Return [x, y] of the center of cell containing provided text 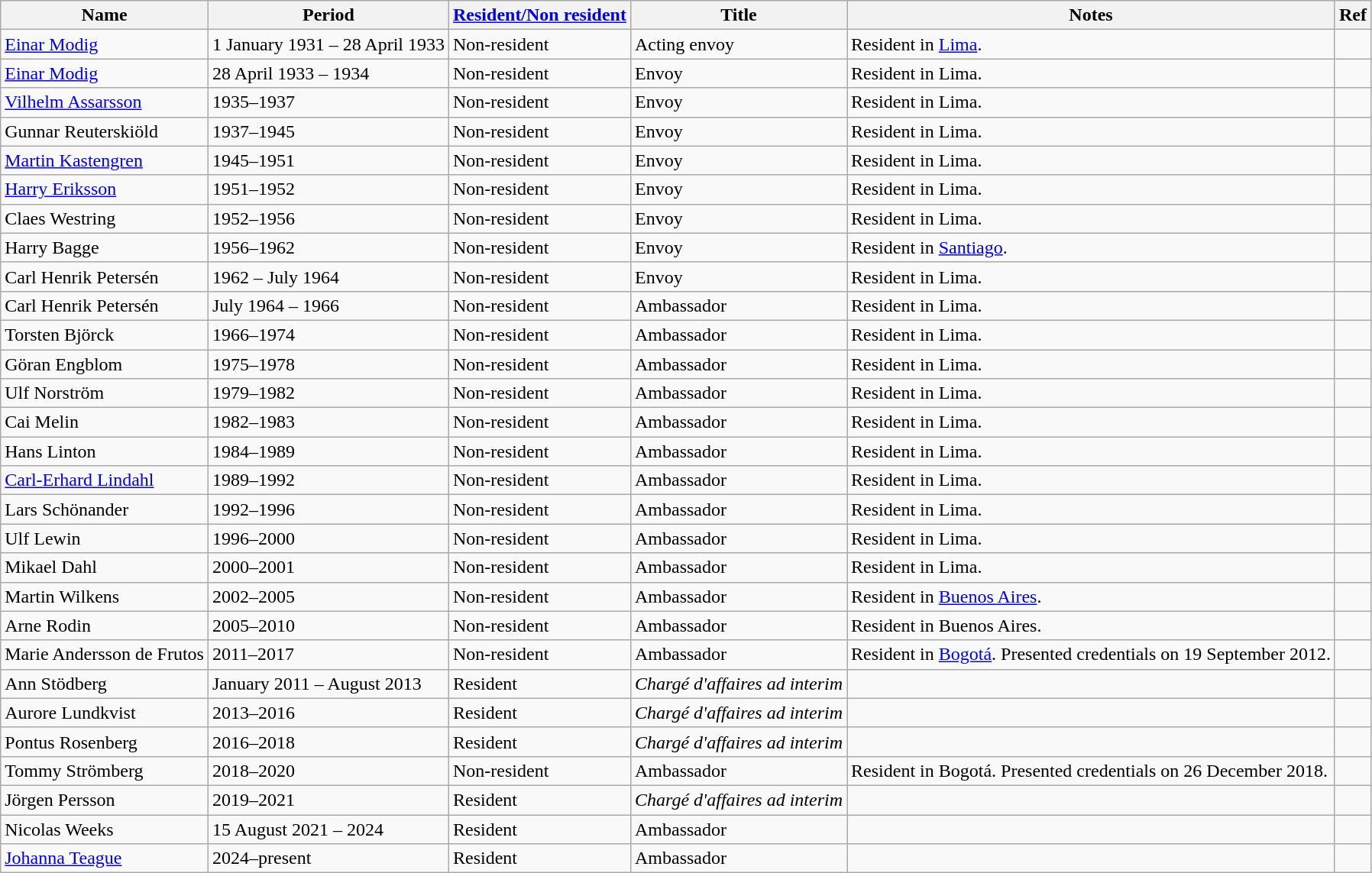
Cai Melin [105, 422]
Johanna Teague [105, 858]
Lars Schönander [105, 509]
2018–2020 [328, 771]
Gunnar Reuterskiöld [105, 131]
1989–1992 [328, 480]
July 1964 – 1966 [328, 306]
Acting envoy [738, 44]
January 2011 – August 2013 [328, 684]
2013–2016 [328, 713]
1945–1951 [328, 160]
Nicolas Weeks [105, 829]
1951–1952 [328, 189]
28 April 1933 – 1934 [328, 73]
Ref [1352, 15]
1982–1983 [328, 422]
2002–2005 [328, 597]
Aurore Lundkvist [105, 713]
Martin Kastengren [105, 160]
1935–1937 [328, 102]
Period [328, 15]
1975–1978 [328, 364]
Tommy Strömberg [105, 771]
Jörgen Persson [105, 800]
1979–1982 [328, 393]
1996–2000 [328, 538]
Pontus Rosenberg [105, 742]
Resident in Bogotá. Presented credentials on 19 September 2012. [1091, 655]
2000–2001 [328, 567]
2016–2018 [328, 742]
Name [105, 15]
Title [738, 15]
Hans Linton [105, 451]
1952–1956 [328, 218]
Göran Engblom [105, 364]
Torsten Björck [105, 335]
2024–present [328, 858]
1937–1945 [328, 131]
1984–1989 [328, 451]
Claes Westring [105, 218]
2011–2017 [328, 655]
Harry Eriksson [105, 189]
2019–2021 [328, 800]
Resident/Non resident [540, 15]
Resident in Santiago. [1091, 247]
Ulf Lewin [105, 538]
Carl-Erhard Lindahl [105, 480]
Ann Stödberg [105, 684]
15 August 2021 – 2024 [328, 829]
Martin Wilkens [105, 597]
Resident in Bogotá. Presented credentials on 26 December 2018. [1091, 771]
Vilhelm Assarsson [105, 102]
2005–2010 [328, 626]
Mikael Dahl [105, 567]
Notes [1091, 15]
Marie Andersson de Frutos [105, 655]
1 January 1931 – 28 April 1933 [328, 44]
1992–1996 [328, 509]
Arne Rodin [105, 626]
1956–1962 [328, 247]
1966–1974 [328, 335]
Ulf Norström [105, 393]
Harry Bagge [105, 247]
1962 – July 1964 [328, 276]
